Identify which cell holds the provided text, then report its (x, y) central coordinate. 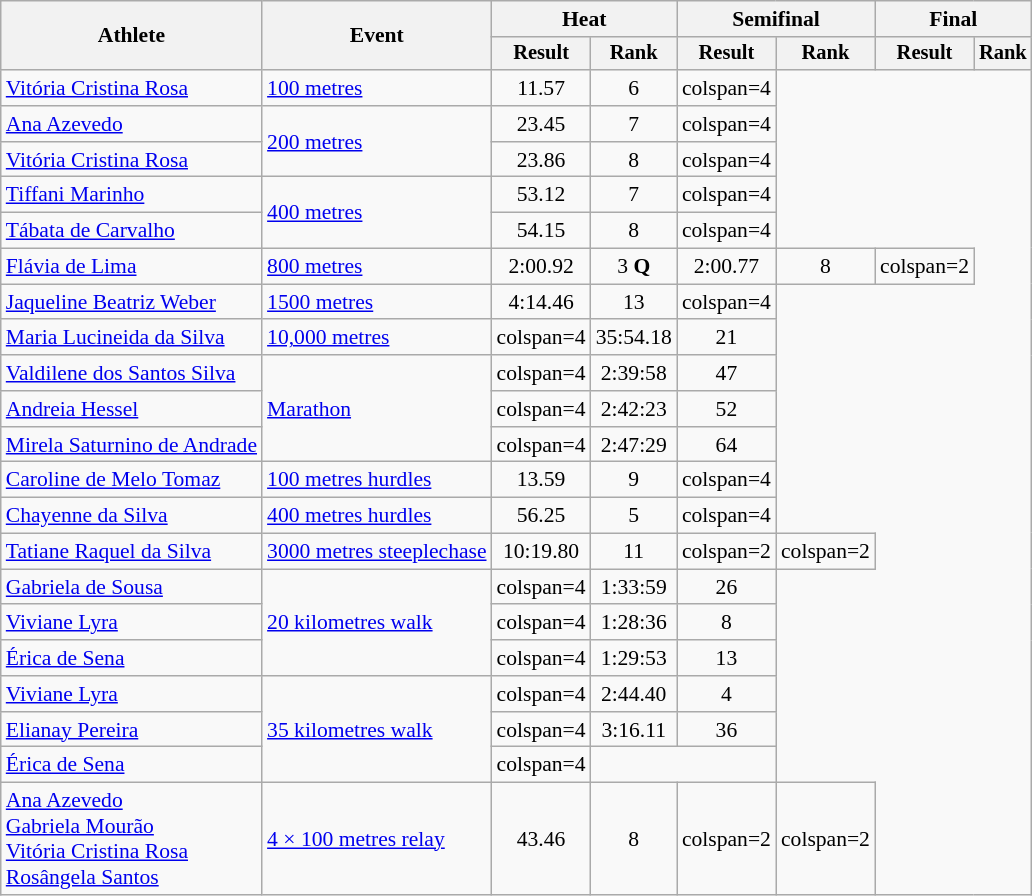
23.86 (542, 160)
11 (634, 552)
2:00.92 (542, 267)
Ana AzevedoGabriela MourãoVitória Cristina RosaRosângela Santos (132, 839)
53.12 (542, 195)
10:19.80 (542, 552)
1:29:53 (634, 658)
47 (726, 373)
13.59 (542, 480)
Tiffani Marinho (132, 195)
1:33:59 (634, 587)
56.25 (542, 516)
Athlete (132, 36)
Maria Lucineida da Silva (132, 338)
Gabriela de Sousa (132, 587)
2:42:23 (634, 409)
Caroline de Melo Tomaz (132, 480)
100 metres (377, 88)
2:44.40 (634, 694)
2:47:29 (634, 445)
4 (726, 694)
3:16.11 (634, 730)
Ana Azevedo (132, 124)
6 (634, 88)
Flávia de Lima (132, 267)
Mirela Saturnino de Andrade (132, 445)
Semifinal (776, 19)
Tábata de Carvalho (132, 231)
Final (954, 19)
Jaqueline Beatriz Weber (132, 302)
3000 metres steeplechase (377, 552)
36 (726, 730)
Heat (584, 19)
54.15 (542, 231)
26 (726, 587)
200 metres (377, 142)
Chayenne da Silva (132, 516)
Elianay Pereira (132, 730)
Valdilene dos Santos Silva (132, 373)
1:28:36 (634, 623)
23.45 (542, 124)
400 metres (377, 212)
9 (634, 480)
52 (726, 409)
Tatiane Raquel da Silva (132, 552)
100 metres hurdles (377, 480)
10,000 metres (377, 338)
3 Q (634, 267)
21 (726, 338)
400 metres hurdles (377, 516)
20 kilometres walk (377, 622)
Event (377, 36)
2:39:58 (634, 373)
2:00.77 (726, 267)
35 kilometres walk (377, 730)
35:54.18 (634, 338)
4:14.46 (542, 302)
64 (726, 445)
1500 metres (377, 302)
800 metres (377, 267)
5 (634, 516)
Marathon (377, 408)
11.57 (542, 88)
43.46 (542, 839)
4 × 100 metres relay (377, 839)
Andreia Hessel (132, 409)
